Return [x, y] of the center of cell containing provided text 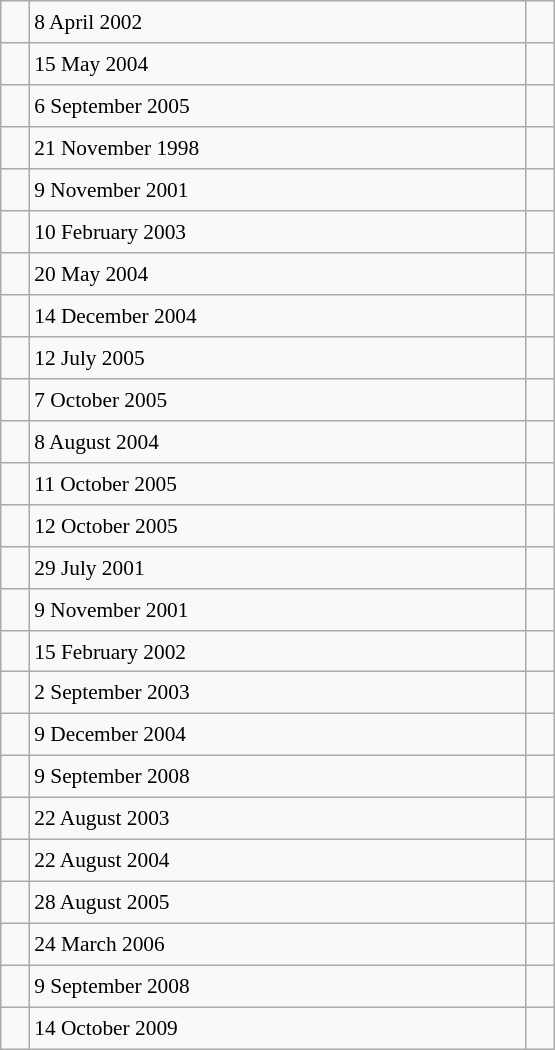
22 August 2004 [278, 861]
14 October 2009 [278, 1028]
28 August 2005 [278, 903]
24 March 2006 [278, 945]
15 May 2004 [278, 64]
10 February 2003 [278, 232]
15 February 2002 [278, 651]
14 December 2004 [278, 316]
9 December 2004 [278, 735]
20 May 2004 [278, 274]
12 July 2005 [278, 358]
11 October 2005 [278, 483]
8 August 2004 [278, 441]
21 November 1998 [278, 148]
8 April 2002 [278, 22]
7 October 2005 [278, 399]
2 September 2003 [278, 693]
29 July 2001 [278, 567]
22 August 2003 [278, 819]
6 September 2005 [278, 106]
12 October 2005 [278, 525]
